Search for the cell housing the specified text and yield its [X, Y] center coordinate. 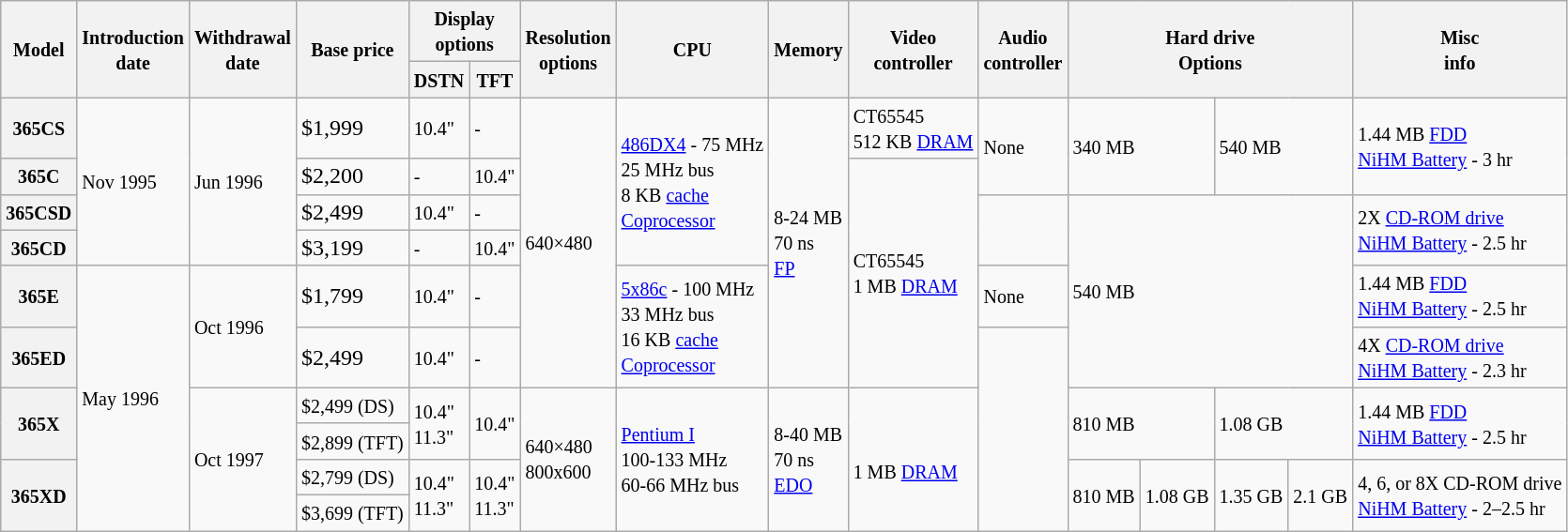
$1,999 [352, 128]
DSTN [438, 80]
640×480800x600 [568, 459]
365E [39, 296]
$3,699 (TFT) [352, 512]
365ED [39, 357]
1.35 GB [1251, 494]
$2,200 [352, 176]
$2,499 (DS) [352, 405]
Videocontroller [913, 49]
$3,199 [352, 248]
365CSD [39, 212]
Displayoptions [464, 32]
CT655451 MB DRAM [913, 273]
1 MB DRAM [913, 459]
365CS [39, 128]
Model [39, 49]
640×480 [568, 242]
CT65545512 KB DRAM [913, 128]
1.44 MB FDDNiHM Battery - 3 hr [1460, 146]
Oct 1997 [242, 459]
486DX4 - 75 MHz25 MHz bus8 KB cacheCoprocessor [693, 182]
Resolutionoptions [568, 49]
$1,799 [352, 296]
365C [39, 176]
8-40 MB70 nsEDO [808, 459]
Nov 1995 [133, 182]
Jun 1996 [242, 182]
$2,799 (DS) [352, 477]
365CD [39, 248]
2X CD-ROM driveNiHM Battery - 2.5 hr [1460, 230]
4, 6, or 8X CD-ROM driveNiHM Battery - 2–2.5 hr [1460, 494]
Hard driveOptions [1210, 49]
365X [39, 423]
5x86c - 100 MHz33 MHz bus16 KB cacheCoprocessor [693, 327]
340 MB [1141, 146]
Memory [808, 49]
Audiocontroller [1023, 49]
CPU [693, 49]
May 1996 [133, 398]
TFT [495, 80]
Oct 1996 [242, 327]
4X CD-ROM driveNiHM Battery - 2.3 hr [1460, 357]
Base price [352, 49]
8-24 MB70 nsFP [808, 242]
365XD [39, 494]
Introductiondate [133, 49]
$2,899 (TFT) [352, 441]
2.1 GB [1320, 494]
Pentium I100-133 MHz60-66 MHz bus [693, 459]
Miscinfo [1460, 49]
Withdrawaldate [242, 49]
